Detect which cell encompasses the target text, then output its [x, y] center coordinate. 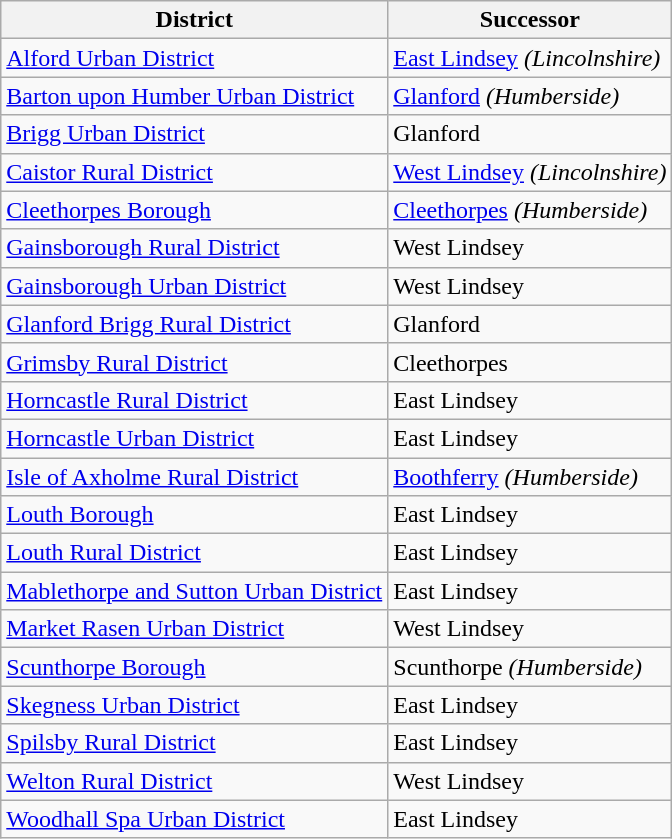
Cleethorpes [530, 362]
Cleethorpes Borough [194, 210]
Glanford Brigg Rural District [194, 324]
Successor [530, 20]
Spilsby Rural District [194, 743]
Skegness Urban District [194, 705]
Isle of Axholme Rural District [194, 477]
Gainsborough Urban District [194, 286]
Louth Borough [194, 515]
Barton upon Humber Urban District [194, 96]
Market Rasen Urban District [194, 629]
Gainsborough Rural District [194, 248]
Grimsby Rural District [194, 362]
Welton Rural District [194, 781]
Scunthorpe Borough [194, 667]
Brigg Urban District [194, 134]
Horncastle Urban District [194, 438]
Glanford (Humberside) [530, 96]
Louth Rural District [194, 553]
Cleethorpes (Humberside) [530, 210]
West Lindsey (Lincolnshire) [530, 172]
District [194, 20]
Scunthorpe (Humberside) [530, 667]
Woodhall Spa Urban District [194, 819]
East Lindsey (Lincolnshire) [530, 58]
Caistor Rural District [194, 172]
Horncastle Rural District [194, 400]
Alford Urban District [194, 58]
Mablethorpe and Sutton Urban District [194, 591]
Boothferry (Humberside) [530, 477]
